For the text-containing cell, return its midpoint in (x, y) coordinate format. 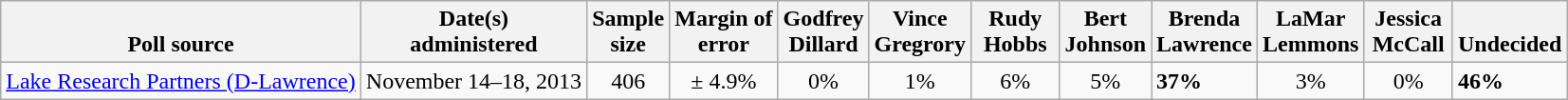
Samplesize (628, 32)
BertJohnson (1105, 32)
GodfreyDillard (823, 32)
Poll source (181, 32)
37% (1205, 81)
Date(s)administered (473, 32)
RudyHobbs (1016, 32)
BrendaLawrence (1205, 32)
VinceGregrory (920, 32)
Undecided (1509, 32)
November 14–18, 2013 (473, 81)
406 (628, 81)
± 4.9% (724, 81)
5% (1105, 81)
46% (1509, 81)
6% (1016, 81)
LaMarLemmons (1310, 32)
1% (920, 81)
Lake Research Partners (D-Lawrence) (181, 81)
JessicaMcCall (1409, 32)
Margin oferror (724, 32)
3% (1310, 81)
